Search for the cell housing the specified text and yield its (X, Y) center coordinate. 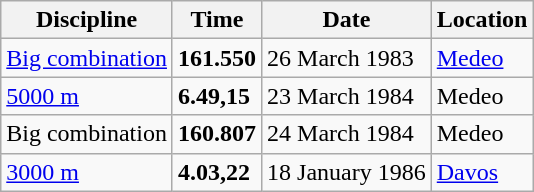
4.03,22 (216, 172)
6.49,15 (216, 96)
Time (216, 20)
160.807 (216, 134)
Location (482, 20)
3000 m (87, 172)
23 March 1984 (347, 96)
5000 m (87, 96)
24 March 1984 (347, 134)
Discipline (87, 20)
18 January 1986 (347, 172)
Davos (482, 172)
161.550 (216, 58)
26 March 1983 (347, 58)
Date (347, 20)
